Capture the cell that displays the provided text and extract its (x, y) central coordinate. 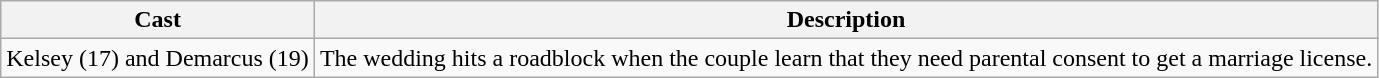
The wedding hits a roadblock when the couple learn that they need parental consent to get a marriage license. (846, 58)
Cast (158, 20)
Kelsey (17) and Demarcus (19) (158, 58)
Description (846, 20)
